Search for the cell housing the specified text and yield its (x, y) center coordinate. 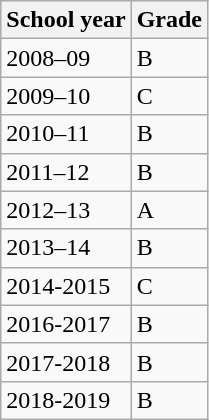
2008–09 (66, 58)
2010–11 (66, 134)
2016-2017 (66, 324)
2013–14 (66, 248)
2011–12 (66, 172)
2018-2019 (66, 400)
School year (66, 20)
2012–13 (66, 210)
Grade (169, 20)
A (169, 210)
2017-2018 (66, 362)
2009–10 (66, 96)
2014-2015 (66, 286)
